Detect which cell encompasses the target text, then output its [x, y] center coordinate. 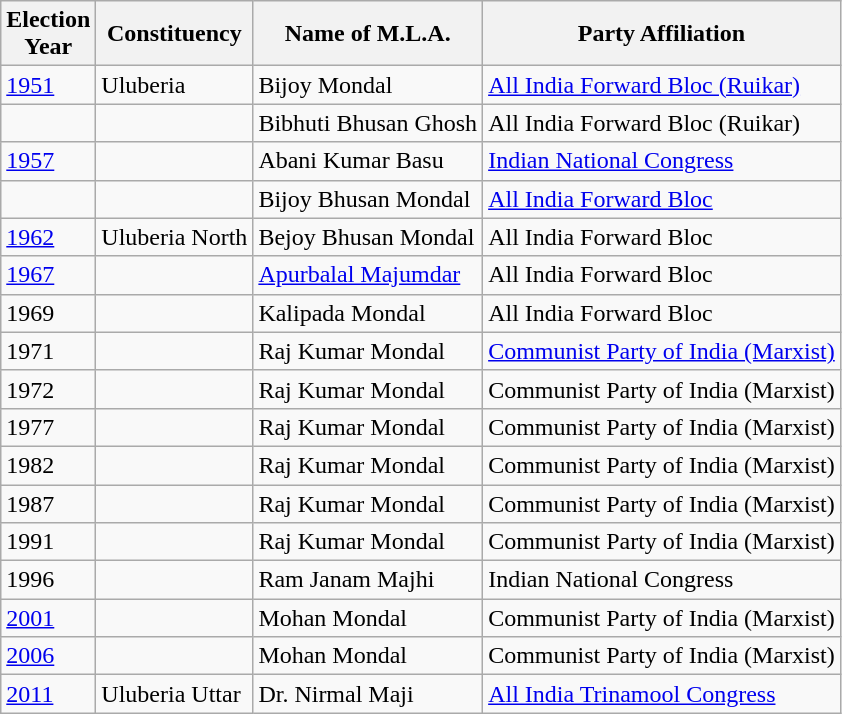
2011 [48, 694]
Ram Janam Majhi [368, 580]
Uluberia [174, 85]
2001 [48, 618]
1969 [48, 313]
Kalipada Mondal [368, 313]
Dr. Nirmal Maji [368, 694]
1977 [48, 427]
1951 [48, 85]
Election Year [48, 34]
All India Trinamool Congress [662, 694]
1967 [48, 275]
Uluberia Uttar [174, 694]
Abani Kumar Basu [368, 161]
Party Affiliation [662, 34]
Bejoy Bhusan Mondal [368, 237]
2006 [48, 656]
1991 [48, 542]
Bijoy Mondal [368, 85]
1982 [48, 465]
1957 [48, 161]
Uluberia North [174, 237]
Apurbalal Majumdar [368, 275]
Bibhuti Bhusan Ghosh [368, 123]
Name of M.L.A. [368, 34]
1987 [48, 503]
1971 [48, 351]
1996 [48, 580]
1972 [48, 389]
Constituency [174, 34]
1962 [48, 237]
Bijoy Bhusan Mondal [368, 199]
